For the text-containing cell, return its midpoint in (x, y) coordinate format. 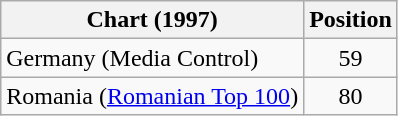
Germany (Media Control) (152, 58)
80 (351, 96)
Romania (Romanian Top 100) (152, 96)
Chart (1997) (152, 20)
59 (351, 58)
Position (351, 20)
